Return the [X, Y] coordinate for the center point of the cell that contains the specified text.  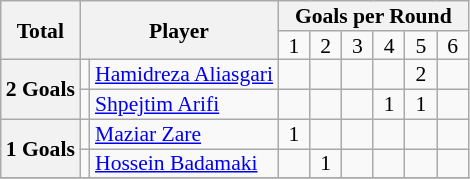
5 [421, 46]
1 Goals [40, 148]
Hossein Badamaki [184, 164]
Maziar Zare [184, 134]
2 Goals [40, 90]
6 [453, 46]
Total [40, 30]
Shpejtim Arifi [184, 105]
Hamidreza Aliasgari [184, 75]
3 [358, 46]
Goals per Round [373, 16]
4 [389, 46]
Player [179, 30]
